Scan for the cell matching the given text and deliver its (X, Y) coordinate at center. 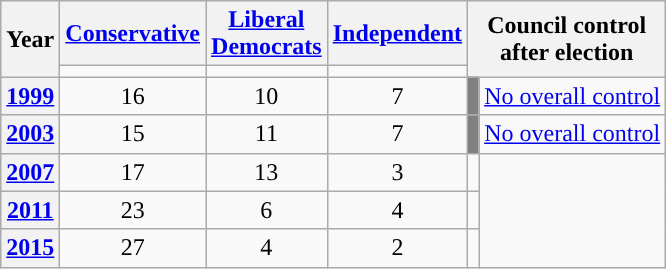
1999 (30, 96)
2 (397, 248)
Liberal Democrats (267, 34)
2015 (30, 248)
3 (397, 172)
11 (267, 134)
13 (267, 172)
Independent (397, 34)
2003 (30, 134)
23 (133, 210)
2011 (30, 210)
17 (133, 172)
10 (267, 96)
Year (30, 39)
16 (133, 96)
27 (133, 248)
Council controlafter election (567, 39)
2007 (30, 172)
6 (267, 210)
15 (133, 134)
Conservative (133, 34)
